Determine the (X, Y) coordinate at the center of the cell enclosing the given text.  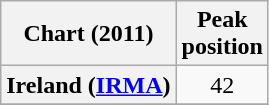
42 (222, 85)
Peakposition (222, 34)
Chart (2011) (88, 34)
Ireland (IRMA) (88, 85)
